Scan for the cell matching the given text and deliver its [x, y] coordinate at center. 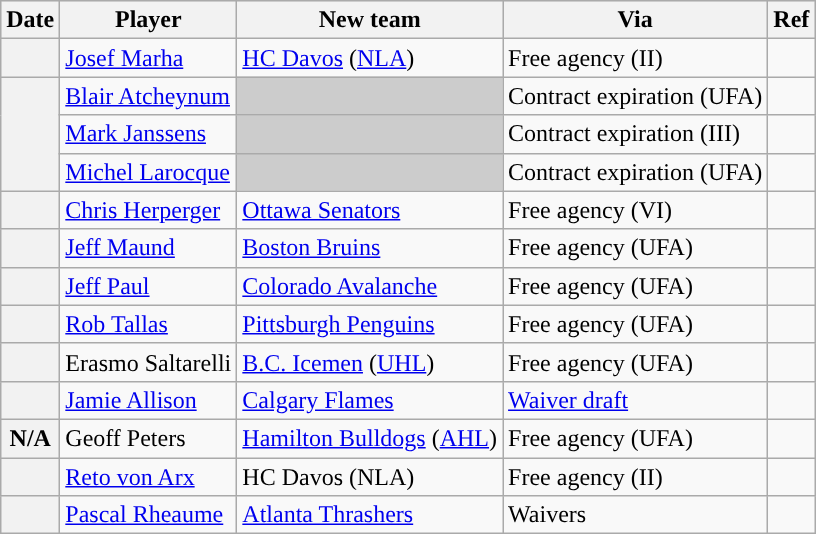
Atlanta Thrashers [370, 515]
Michel Larocque [148, 172]
Via [636, 20]
Boston Bruins [370, 248]
Geoff Peters [148, 438]
Blair Atcheynum [148, 96]
Hamilton Bulldogs (AHL) [370, 438]
Calgary Flames [370, 400]
Jeff Paul [148, 286]
Chris Herperger [148, 210]
Waivers [636, 515]
Player [148, 20]
Contract expiration (III) [636, 134]
Mark Janssens [148, 134]
N/A [30, 438]
Reto von Arx [148, 477]
Ottawa Senators [370, 210]
Free agency (VI) [636, 210]
Ref [792, 20]
Jeff Maund [148, 248]
Waiver draft [636, 400]
Date [30, 20]
Josef Marha [148, 58]
New team [370, 20]
Pittsburgh Penguins [370, 324]
Erasmo Saltarelli [148, 362]
Jamie Allison [148, 400]
Rob Tallas [148, 324]
Colorado Avalanche [370, 286]
Pascal Rheaume [148, 515]
B.C. Icemen (UHL) [370, 362]
